Identify which cell holds the provided text, then report its (x, y) central coordinate. 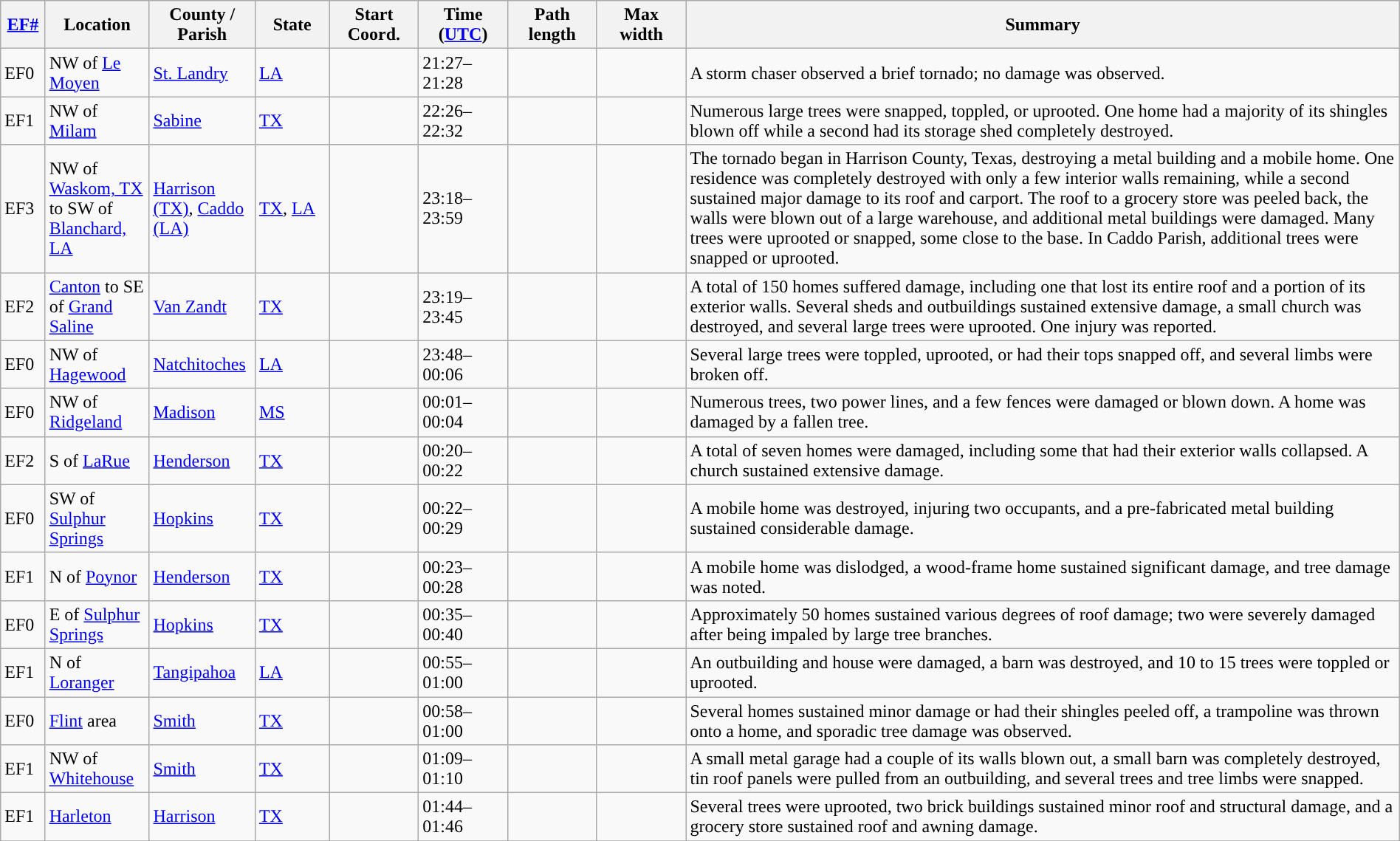
A total of seven homes were damaged, including some that had their exterior walls collapsed. A church sustained extensive damage. (1043, 461)
23:19–23:45 (464, 306)
Tangipahoa (202, 672)
SW of Sulphur Springs (97, 518)
22:26–22:32 (464, 121)
NW of Le Moyen (97, 72)
00:20–00:22 (464, 461)
An outbuilding and house were damaged, a barn was destroyed, and 10 to 15 trees were toppled or uprooted. (1043, 672)
Several homes sustained minor damage or had their shingles peeled off, a trampoline was thrown onto a home, and sporadic tree damage was observed. (1043, 721)
00:22–00:29 (464, 518)
TX, LA (292, 208)
Summary (1043, 25)
State (292, 25)
Harleton (97, 817)
Natchitoches (202, 365)
NW of Waskom, TX to SW of Blanchard, LA (97, 208)
00:01–00:04 (464, 412)
Numerous trees, two power lines, and a few fences were damaged or blown down. A home was damaged by a fallen tree. (1043, 412)
S of LaRue (97, 461)
23:18–23:59 (464, 208)
NW of Whitehouse (97, 769)
NW of Ridgeland (97, 412)
A mobile home was destroyed, injuring two occupants, and a pre-fabricated metal building sustained considerable damage. (1043, 518)
00:35–00:40 (464, 625)
Path length (552, 25)
Harrison (TX), Caddo (LA) (202, 208)
A storm chaser observed a brief tornado; no damage was observed. (1043, 72)
Van Zandt (202, 306)
Canton to SE of Grand Saline (97, 306)
N of Loranger (97, 672)
NW of Milam (97, 121)
MS (292, 412)
Sabine (202, 121)
Location (97, 25)
Time (UTC) (464, 25)
Several trees were uprooted, two brick buildings sustained minor roof and structural damage, and a grocery store sustained roof and awning damage. (1043, 817)
23:48–00:06 (464, 365)
County / Parish (202, 25)
EF# (23, 25)
21:27–21:28 (464, 72)
EF3 (23, 208)
St. Landry (202, 72)
N of Poynor (97, 576)
Max width (641, 25)
Approximately 50 homes sustained various degrees of roof damage; two were severely damaged after being impaled by large tree branches. (1043, 625)
A mobile home was dislodged, a wood-frame home sustained significant damage, and tree damage was noted. (1043, 576)
Start Coord. (374, 25)
00:23–00:28 (464, 576)
00:58–01:00 (464, 721)
Madison (202, 412)
Several large trees were toppled, uprooted, or had their tops snapped off, and several limbs were broken off. (1043, 365)
00:55–01:00 (464, 672)
E of Sulphur Springs (97, 625)
01:44–01:46 (464, 817)
NW of Hagewood (97, 365)
01:09–01:10 (464, 769)
Harrison (202, 817)
Flint area (97, 721)
